Identify which cell holds the provided text, then report its (x, y) central coordinate. 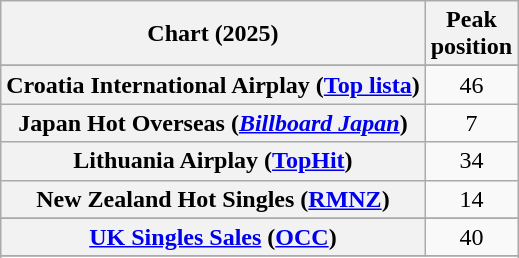
Chart (2025) (213, 34)
40 (471, 237)
Croatia International Airplay (Top lista) (213, 85)
34 (471, 161)
Lithuania Airplay (TopHit) (213, 161)
Peakposition (471, 34)
14 (471, 199)
UK Singles Sales (OCC) (213, 237)
New Zealand Hot Singles (RMNZ) (213, 199)
Japan Hot Overseas (Billboard Japan) (213, 123)
46 (471, 85)
7 (471, 123)
